Capture the cell that displays the provided text and extract its (X, Y) central coordinate. 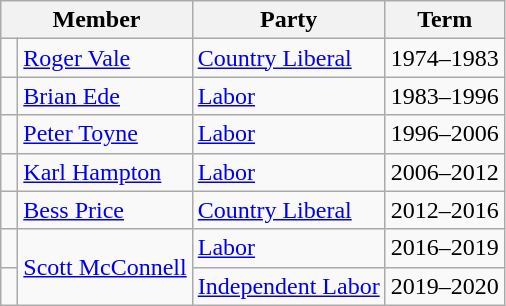
2019–2020 (444, 286)
2012–2016 (444, 210)
2006–2012 (444, 172)
Karl Hampton (105, 172)
Independent Labor (288, 286)
1983–1996 (444, 96)
1996–2006 (444, 134)
Brian Ede (105, 96)
Scott McConnell (105, 267)
Bess Price (105, 210)
Roger Vale (105, 58)
1974–1983 (444, 58)
Term (444, 20)
2016–2019 (444, 248)
Member (96, 20)
Peter Toyne (105, 134)
Party (288, 20)
